Identify which cell holds the provided text, then report its (x, y) central coordinate. 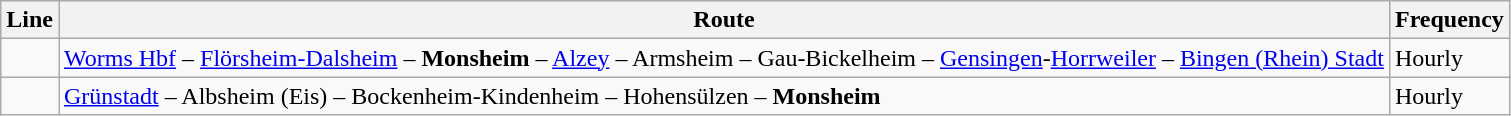
Worms Hbf – Flörsheim-Dalsheim – Monsheim – Alzey – Armsheim – Gau-Bickelheim – Gensingen-Horrweiler – Bingen (Rhein) Stadt (724, 58)
Frequency (1449, 20)
Route (724, 20)
Grünstadt – Albsheim (Eis) – Bockenheim-Kindenheim – Hohensülzen – Monsheim (724, 96)
Line (30, 20)
